Search for the cell housing the specified text and yield its [x, y] center coordinate. 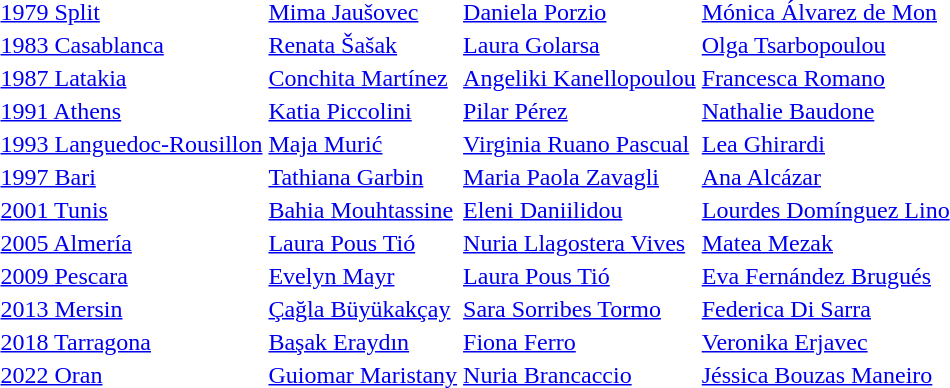
Pilar Pérez [580, 111]
Katia Piccolini [363, 111]
Angeliki Kanellopoulou [580, 78]
Maja Murić [363, 144]
Evelyn Mayr [363, 276]
Virginia Ruano Pascual [580, 144]
Conchita Martínez [363, 78]
Nuria Llagostera Vives [580, 243]
Sara Sorribes Tormo [580, 309]
Maria Paola Zavagli [580, 177]
Eleni Daniilidou [580, 210]
Tathiana Garbin [363, 177]
Bahia Mouhtassine [363, 210]
Laura Golarsa [580, 45]
Renata Šašak [363, 45]
Başak Eraydın [363, 342]
Çağla Büyükakçay [363, 309]
Fiona Ferro [580, 342]
